Scan for the cell matching the given text and deliver its [x, y] coordinate at center. 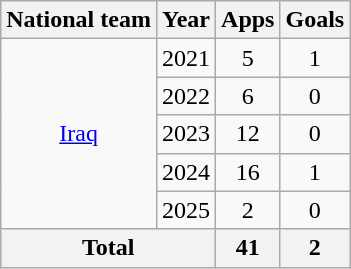
Apps [248, 20]
2024 [186, 172]
2021 [186, 58]
Total [108, 248]
16 [248, 172]
2023 [186, 134]
Iraq [79, 134]
12 [248, 134]
2025 [186, 210]
Goals [315, 20]
Year [186, 20]
2022 [186, 96]
41 [248, 248]
5 [248, 58]
National team [79, 20]
6 [248, 96]
